Search for the cell housing the specified text and yield its (X, Y) center coordinate. 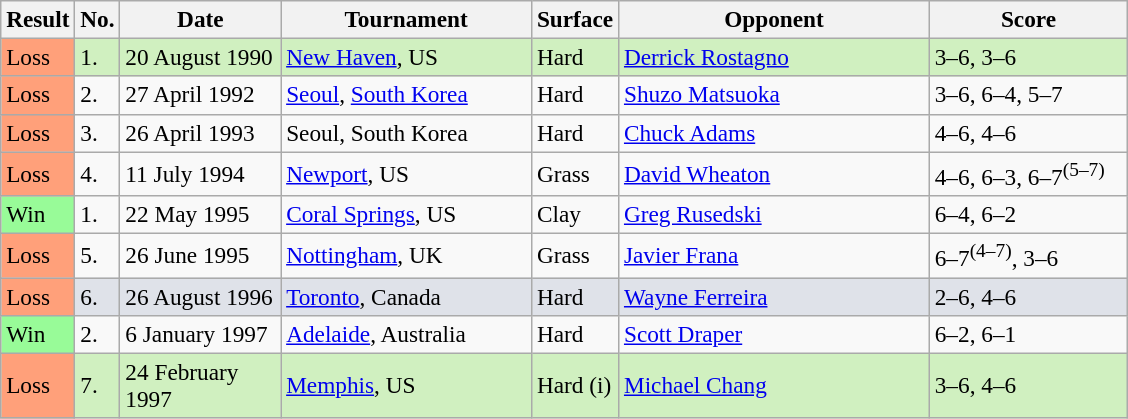
Tournament (406, 19)
Wayne Ferreira (774, 296)
3–6, 4–6 (1028, 386)
Result (38, 19)
Date (200, 19)
7. (98, 386)
27 April 1992 (200, 95)
26 August 1996 (200, 296)
6–4, 6–2 (1028, 214)
Derrick Rostagno (774, 57)
26 June 1995 (200, 255)
Toronto, Canada (406, 296)
3–6, 3–6 (1028, 57)
Opponent (774, 19)
Surface (576, 19)
20 August 1990 (200, 57)
Greg Rusedski (774, 214)
Hard (i) (576, 386)
6–2, 6–1 (1028, 334)
4. (98, 173)
Memphis, US (406, 386)
New Haven, US (406, 57)
Coral Springs, US (406, 214)
Michael Chang (774, 386)
11 July 1994 (200, 173)
Scott Draper (774, 334)
4–6, 4–6 (1028, 133)
6. (98, 296)
4–6, 6–3, 6–7(5–7) (1028, 173)
Chuck Adams (774, 133)
2–6, 4–6 (1028, 296)
Javier Frana (774, 255)
Clay (576, 214)
Shuzo Matsuoka (774, 95)
No. (98, 19)
5. (98, 255)
Adelaide, Australia (406, 334)
Newport, US (406, 173)
3–6, 6–4, 5–7 (1028, 95)
6 January 1997 (200, 334)
Nottingham, UK (406, 255)
David Wheaton (774, 173)
24 February 1997 (200, 386)
Score (1028, 19)
6–7(4–7), 3–6 (1028, 255)
3. (98, 133)
26 April 1993 (200, 133)
22 May 1995 (200, 214)
